Return the [X, Y] coordinate for the center point of the cell that contains the specified text.  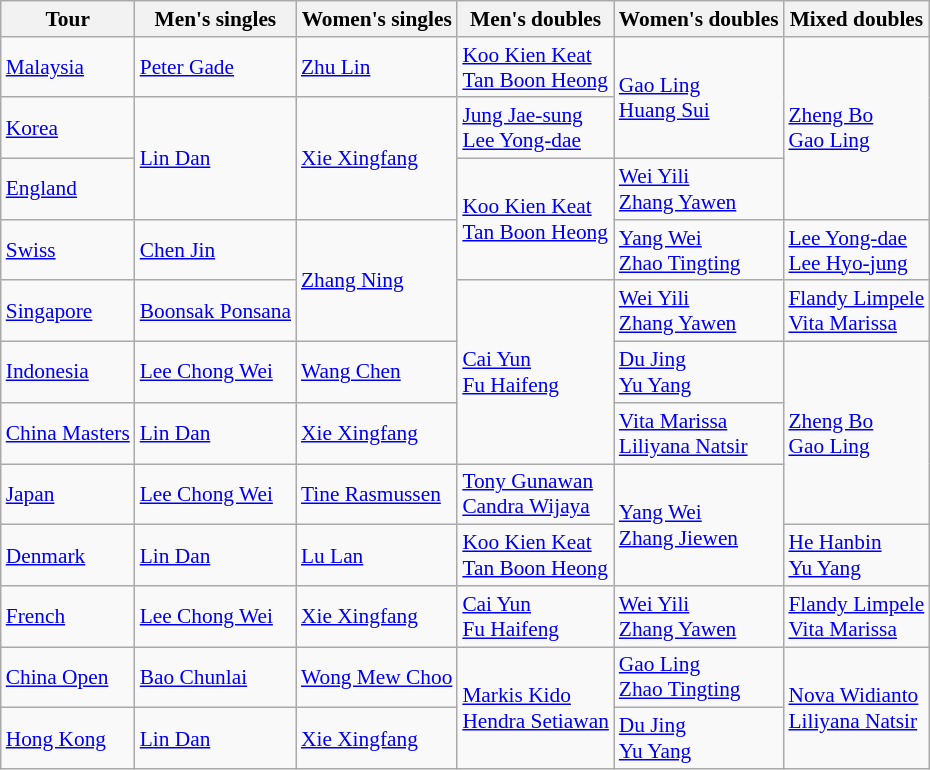
England [68, 190]
Korea [68, 128]
Tine Rasmussen [376, 494]
Lee Yong-dae Lee Hyo-jung [856, 250]
Yang Wei Zhang Jiewen [699, 525]
Wong Mew Choo [376, 678]
Swiss [68, 250]
He Hanbin Yu Yang [856, 556]
Women's doubles [699, 19]
Gao Ling Zhao Tingting [699, 678]
Women's singles [376, 19]
Vita Marissa Liliyana Natsir [699, 434]
Indonesia [68, 372]
Zhang Ning [376, 281]
Yang Wei Zhao Tingting [699, 250]
Nova Widianto Liliyana Natsir [856, 708]
Zhu Lin [376, 68]
Men's singles [216, 19]
Wang Chen [376, 372]
Denmark [68, 556]
Peter Gade [216, 68]
Markis Kido Hendra Setiawan [535, 708]
Gao Ling Huang Sui [699, 98]
Singapore [68, 312]
Bao Chunlai [216, 678]
Hong Kong [68, 738]
Mixed doubles [856, 19]
Tony Gunawan Candra Wijaya [535, 494]
Chen Jin [216, 250]
Malaysia [68, 68]
China Open [68, 678]
China Masters [68, 434]
Boonsak Ponsana [216, 312]
Tour [68, 19]
Men's doubles [535, 19]
Lu Lan [376, 556]
Jung Jae-sung Lee Yong-dae [535, 128]
French [68, 616]
Japan [68, 494]
